Scan for the cell matching the given text and deliver its (X, Y) coordinate at center. 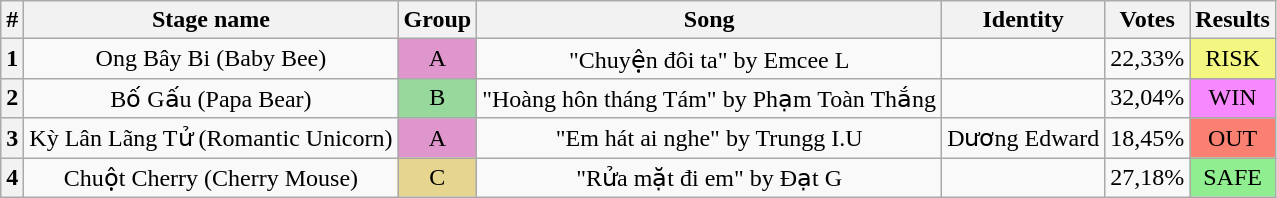
"Rửa mặt đi em" by Đạt G (710, 178)
Dương Edward (1024, 138)
WIN (1233, 98)
Results (1233, 20)
Song (710, 20)
"Em hát ai nghe" by Trungg I.U (710, 138)
Identity (1024, 20)
Group (438, 20)
22,33% (1148, 59)
Stage name (211, 20)
Bố Gấu (Papa Bear) (211, 98)
RISK (1233, 59)
1 (12, 59)
Chuột Cherry (Cherry Mouse) (211, 178)
4 (12, 178)
2 (12, 98)
SAFE (1233, 178)
OUT (1233, 138)
C (438, 178)
"Hoàng hôn tháng Tám" by Phạm Toàn Thắng (710, 98)
"Chuyện đôi ta" by Emcee L (710, 59)
27,18% (1148, 178)
18,45% (1148, 138)
Votes (1148, 20)
32,04% (1148, 98)
Kỳ Lân Lãng Tử (Romantic Unicorn) (211, 138)
3 (12, 138)
# (12, 20)
Ong Bây Bi (Baby Bee) (211, 59)
B (438, 98)
